Search for the cell housing the specified text and yield its [X, Y] center coordinate. 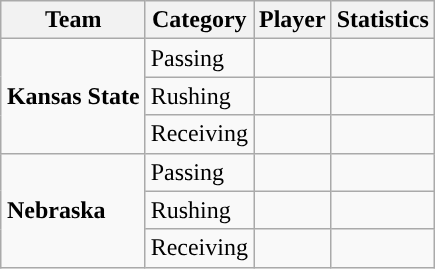
Player [293, 20]
Statistics [382, 20]
Kansas State [73, 96]
Nebraska [73, 210]
Team [73, 20]
Category [199, 20]
